Pinpoint the cell where the given text exists, returning its (X, Y) midpoint coordinate. 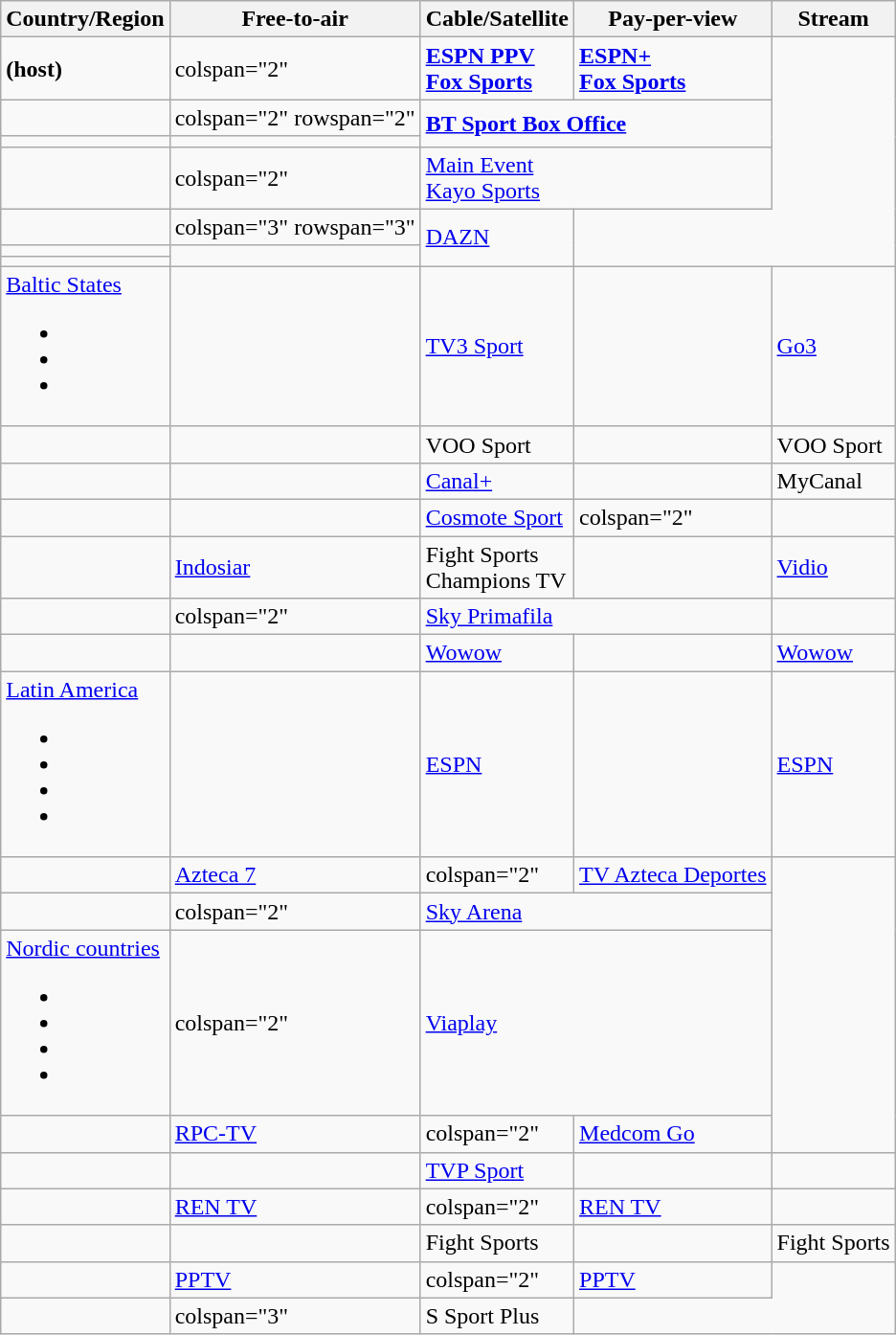
Canal+ (497, 481)
BT Sport Box Office (595, 123)
Fight SportsChampions TV (497, 567)
RPC-TV (295, 1134)
Latin America (85, 764)
ESPN PPVFox Sports (497, 69)
Cosmote Sport (497, 517)
S Sport Plus (497, 1316)
Viaplay (595, 1023)
Country/Region (85, 19)
Medcom Go (674, 1134)
Main EventKayo Sports (595, 178)
Vidio (833, 567)
Baltic States (85, 347)
TVP Sport (497, 1170)
Stream (833, 19)
Nordic countries (85, 1023)
Azteca 7 (295, 875)
TV3 Sport (497, 347)
Sky Arena (595, 912)
Cable/Satellite (497, 19)
Free-to-air (295, 19)
(host) (85, 69)
TV Azteca Deportes (674, 875)
Sky Primafila (595, 617)
Pay-per-view (674, 19)
DAZN (497, 238)
ESPN+Fox Sports (674, 69)
Indosiar (295, 567)
colspan="3" rowspan="3" (295, 227)
MyCanal (833, 481)
colspan="3" (295, 1316)
Go3 (833, 347)
colspan="2" rowspan="2" (295, 118)
